Return (X, Y) of the center of cell containing provided text 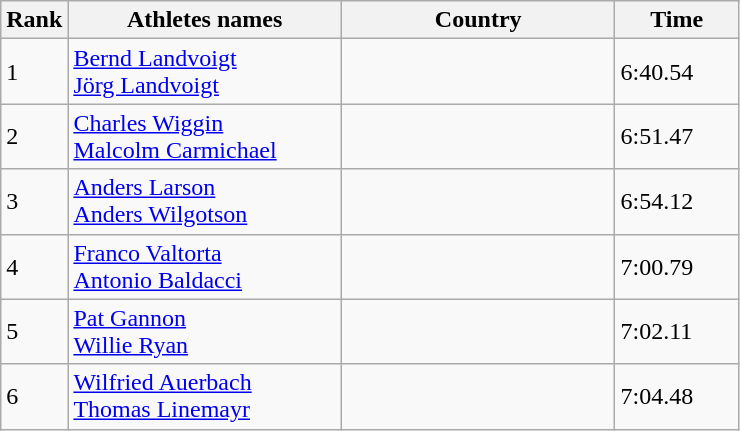
Wilfried AuerbachThomas Linemayr (205, 396)
Anders LarsonAnders Wilgotson (205, 202)
Time (677, 20)
6:51.47 (677, 136)
6:54.12 (677, 202)
Rank (34, 20)
7:02.11 (677, 332)
7:00.79 (677, 266)
6:40.54 (677, 72)
4 (34, 266)
Pat GannonWillie Ryan (205, 332)
6 (34, 396)
Charles WigginMalcolm Carmichael (205, 136)
7:04.48 (677, 396)
Athletes names (205, 20)
2 (34, 136)
Bernd LandvoigtJörg Landvoigt (205, 72)
5 (34, 332)
Country (478, 20)
1 (34, 72)
3 (34, 202)
Franco ValtortaAntonio Baldacci (205, 266)
